Detect which cell encompasses the target text, then output its [x, y] center coordinate. 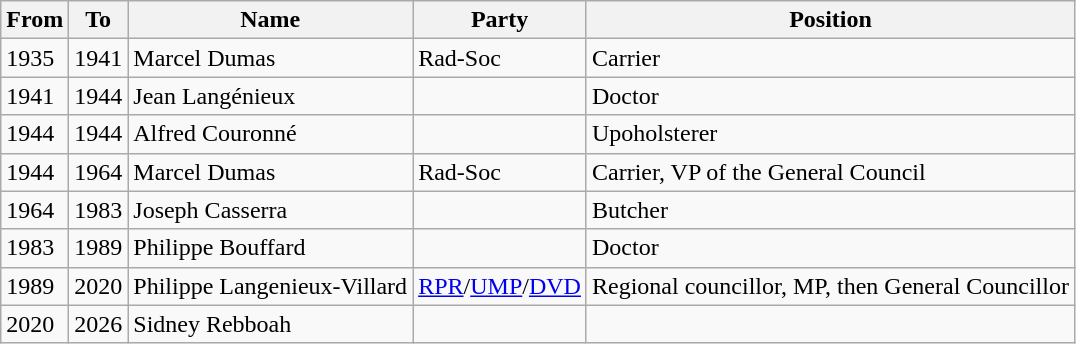
Upoholsterer [830, 134]
To [98, 20]
Butcher [830, 210]
Party [500, 20]
From [35, 20]
Philippe Langenieux-Villard [270, 286]
Joseph Casserra [270, 210]
RPR/UMP/DVD [500, 286]
Alfred Couronné [270, 134]
1935 [35, 58]
Jean Langénieux [270, 96]
Philippe Bouffard [270, 248]
Sidney Rebboah [270, 324]
Position [830, 20]
Carrier, VP of the General Council [830, 172]
2026 [98, 324]
Carrier [830, 58]
Regional councillor, MP, then General Councillor [830, 286]
Name [270, 20]
